Search for the cell housing the specified text and yield its [X, Y] center coordinate. 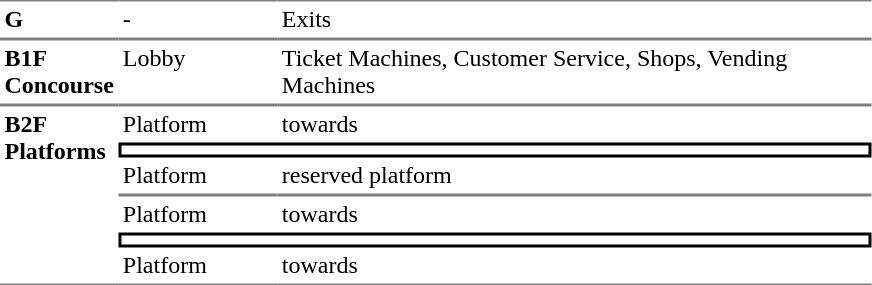
Exits [574, 20]
B2FPlatforms [59, 195]
Ticket Machines, Customer Service, Shops, Vending Machines [574, 72]
Lobby [198, 72]
- [198, 20]
G [59, 20]
B1FConcourse [59, 72]
reserved platform [574, 177]
